Search for the cell housing the specified text and yield its [X, Y] center coordinate. 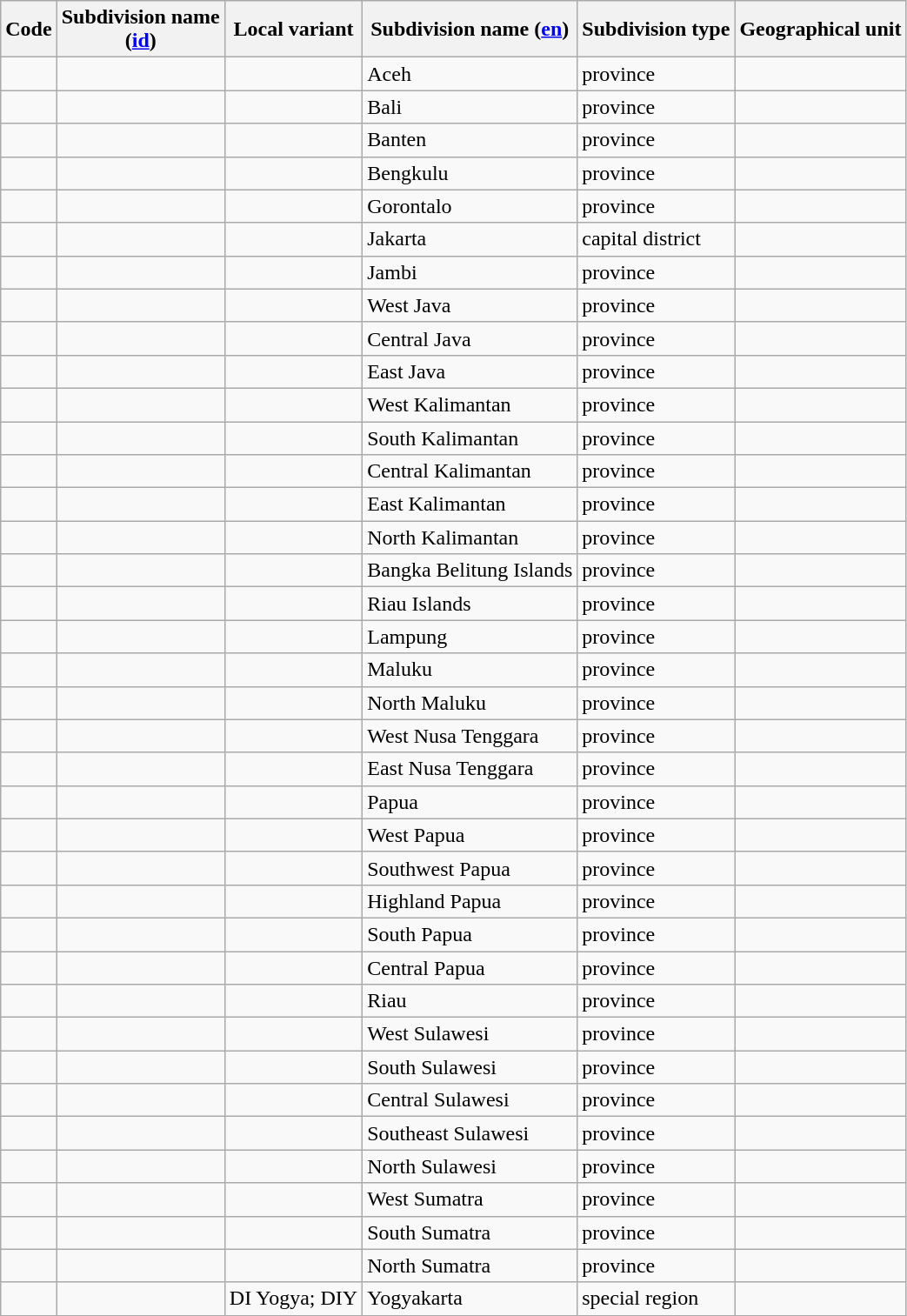
West Sulawesi [470, 1034]
Central Kalimantan [470, 471]
West Kalimantan [470, 404]
South Sumatra [470, 1232]
Papua [470, 802]
West Papua [470, 835]
Code [29, 30]
Banten [470, 140]
Geographical unit [821, 30]
South Sulawesi [470, 1067]
East Nusa Tenggara [470, 769]
special region [656, 1299]
Lampung [470, 637]
capital district [656, 239]
West Sumatra [470, 1199]
Central Java [470, 338]
West Java [470, 305]
North Kalimantan [470, 538]
Riau [470, 1001]
Local variant [293, 30]
Maluku [470, 670]
DI Yogya; DIY [293, 1299]
Subdivision type [656, 30]
Central Papua [470, 968]
North Sumatra [470, 1266]
South Papua [470, 934]
West Nusa Tenggara [470, 736]
Jambi [470, 272]
Subdivision name (en) [470, 30]
Highland Papua [470, 901]
Gorontalo [470, 206]
South Kalimantan [470, 438]
Bali [470, 107]
Yogyakarta [470, 1299]
East Kalimantan [470, 504]
Aceh [470, 74]
Southwest Papua [470, 868]
North Maluku [470, 703]
East Java [470, 371]
Bengkulu [470, 173]
Riau Islands [470, 604]
Jakarta [470, 239]
Southeast Sulawesi [470, 1133]
Central Sulawesi [470, 1100]
North Sulawesi [470, 1166]
Subdivision name(id) [141, 30]
Bangka Belitung Islands [470, 571]
